Determine the (X, Y) coordinate at the center of the cell enclosing the given text.  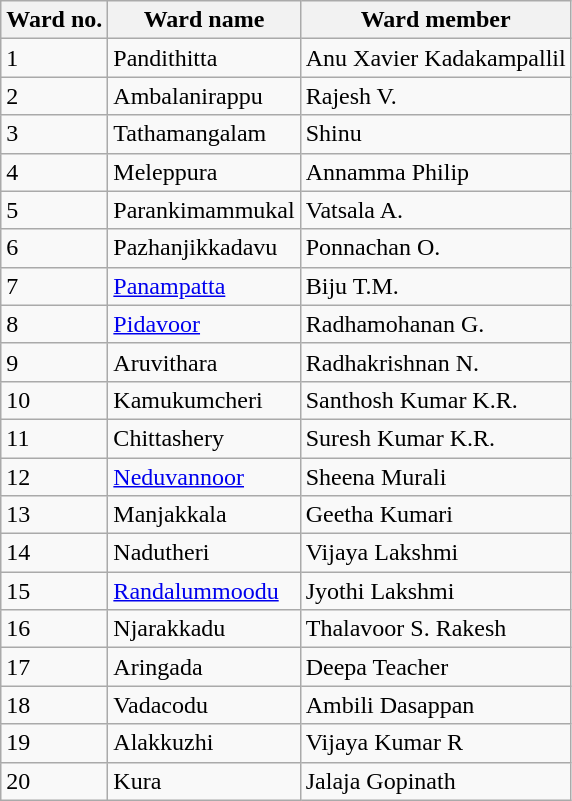
7 (54, 286)
9 (54, 362)
Radhakrishnan N. (436, 362)
Panampatta (204, 286)
Suresh Kumar K.R. (436, 438)
Parankimammukal (204, 210)
19 (54, 743)
Aringada (204, 667)
20 (54, 781)
Ambili Dasappan (436, 705)
Ward name (204, 20)
Biju T.M. (436, 286)
13 (54, 515)
Aruvithara (204, 362)
Vijaya Lakshmi (436, 553)
Ponnachan O. (436, 248)
10 (54, 400)
Annamma Philip (436, 172)
18 (54, 705)
Chittashery (204, 438)
Ambalanirappu (204, 96)
4 (54, 172)
Pidavoor (204, 324)
Shinu (436, 134)
Kamukumcheri (204, 400)
Ward member (436, 20)
Pandithitta (204, 58)
Rajesh V. (436, 96)
11 (54, 438)
Vijaya Kumar R (436, 743)
Radhamohanan G. (436, 324)
Njarakkadu (204, 629)
Randalummoodu (204, 591)
6 (54, 248)
3 (54, 134)
Santhosh Kumar K.R. (436, 400)
Vatsala A. (436, 210)
Alakkuzhi (204, 743)
16 (54, 629)
Tathamangalam (204, 134)
Ward no. (54, 20)
Deepa Teacher (436, 667)
Kura (204, 781)
1 (54, 58)
Meleppura (204, 172)
8 (54, 324)
Thalavoor S. Rakesh (436, 629)
15 (54, 591)
Geetha Kumari (436, 515)
Jyothi Lakshmi (436, 591)
Anu Xavier Kadakampallil (436, 58)
Vadacodu (204, 705)
Manjakkala (204, 515)
Sheena Murali (436, 477)
Nadutheri (204, 553)
14 (54, 553)
12 (54, 477)
Neduvannoor (204, 477)
17 (54, 667)
2 (54, 96)
5 (54, 210)
Jalaja Gopinath (436, 781)
Pazhanjikkadavu (204, 248)
